Locate the cell with the specified text and output its (x, y) center coordinate. 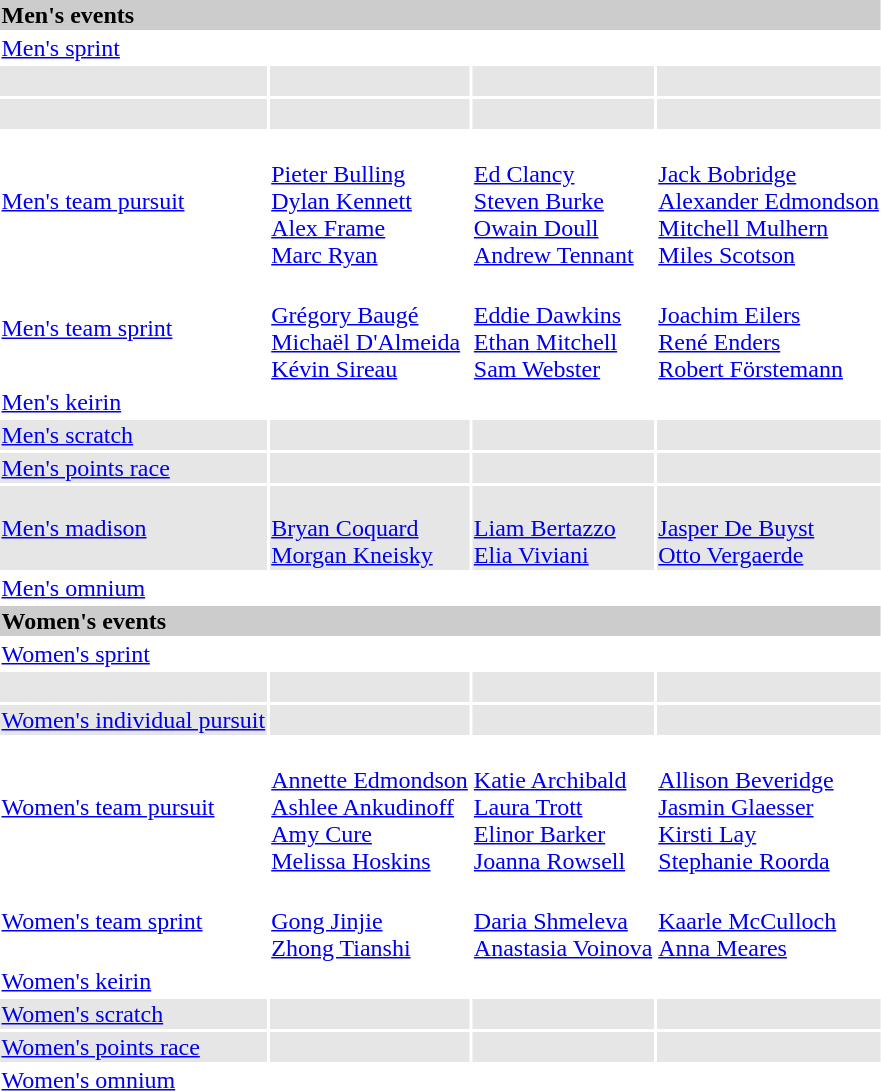
Jack BobridgeAlexander EdmondsonMitchell MulhernMiles Scotson (769, 201)
Women's keirin (134, 981)
Women's points race (134, 1047)
Men's events (440, 15)
Women's team sprint (134, 921)
Katie ArchibaldLaura TrottElinor BarkerJoanna Rowsell (562, 807)
Ed ClancySteven BurkeOwain DoullAndrew Tennant (562, 201)
Joachim EilersRené EndersRobert Förstemann (769, 328)
Kaarle McCullochAnna Meares (769, 921)
Jasper De BuystOtto Vergaerde (769, 528)
Eddie DawkinsEthan MitchellSam Webster (562, 328)
Women's scratch (134, 1014)
Men's scratch (134, 435)
Men's sprint (134, 48)
Women's team pursuit (134, 807)
Grégory BaugéMichaël D'AlmeidaKévin Sireau (370, 328)
Liam BertazzoElia Viviani (562, 528)
Women's individual pursuit (134, 720)
Bryan CoquardMorgan Kneisky (370, 528)
Women's events (440, 621)
Men's team sprint (134, 328)
Men's keirin (134, 402)
Pieter BullingDylan KennettAlex FrameMarc Ryan (370, 201)
Men's madison (134, 528)
Annette EdmondsonAshlee AnkudinoffAmy CureMelissa Hoskins (370, 807)
Daria ShmelevaAnastasia Voinova (562, 921)
Men's points race (134, 468)
Allison BeveridgeJasmin GlaesserKirsti LayStephanie Roorda (769, 807)
Women's sprint (134, 654)
Gong JinjieZhong Tianshi (370, 921)
Men's team pursuit (134, 201)
Men's omnium (134, 588)
